From the cell containing the given text, extract its center point as [x, y] coordinate. 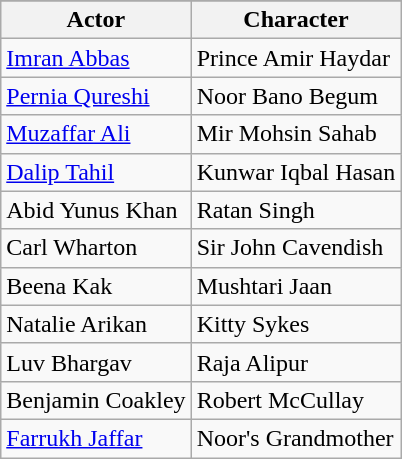
Kunwar Iqbal Hasan [296, 172]
Dalip Tahil [96, 172]
Character [296, 20]
Noor's Grandmother [296, 438]
Raja Alipur [296, 362]
Actor [96, 20]
Muzaffar Ali [96, 134]
Pernia Qureshi [96, 96]
Imran Abbas [96, 58]
Kitty Sykes [296, 324]
Ratan Singh [296, 210]
Luv Bhargav [96, 362]
Abid Yunus Khan [96, 210]
Mushtari Jaan [296, 286]
Natalie Arikan [96, 324]
Mir Mohsin Sahab [296, 134]
Benjamin Coakley [96, 400]
Sir John Cavendish [296, 248]
Beena Kak [96, 286]
Robert McCullay [296, 400]
Noor Bano Begum [296, 96]
Prince Amir Haydar [296, 58]
Carl Wharton [96, 248]
Farrukh Jaffar [96, 438]
